Locate the cell with the specified text and output its [X, Y] center coordinate. 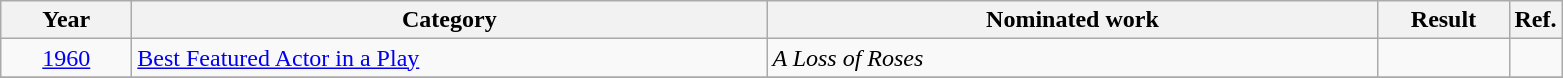
Nominated work [1072, 20]
1960 [66, 58]
Best Featured Actor in a Play [450, 58]
Category [450, 20]
Result [1444, 20]
A Loss of Roses [1072, 58]
Year [66, 20]
Ref. [1536, 20]
